Return [X, Y] of the center of cell containing provided text 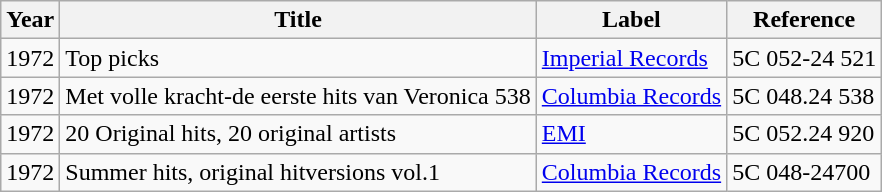
Summer hits, original hitversions vol.1 [298, 172]
5C 052-24 521 [804, 58]
Label [631, 20]
EMI [631, 134]
Met volle kracht-de eerste hits van Veronica 538 [298, 96]
5C 052.24 920 [804, 134]
5C 048.24 538 [804, 96]
Imperial Records [631, 58]
Reference [804, 20]
Year [30, 20]
5C 048-24700 [804, 172]
Top picks [298, 58]
20 Original hits, 20 original artists [298, 134]
Title [298, 20]
